Detect which cell encompasses the target text, then output its (x, y) center coordinate. 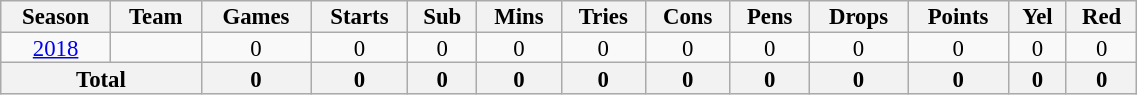
Drops (858, 16)
Sub (442, 16)
Team (156, 16)
Pens (770, 16)
Tries (603, 16)
Games (256, 16)
Red (1101, 16)
Mins (520, 16)
Yel (1037, 16)
Total (101, 78)
Starts (360, 16)
2018 (56, 48)
Points (958, 16)
Cons (688, 16)
Season (56, 16)
